Search for the cell housing the specified text and yield its [x, y] center coordinate. 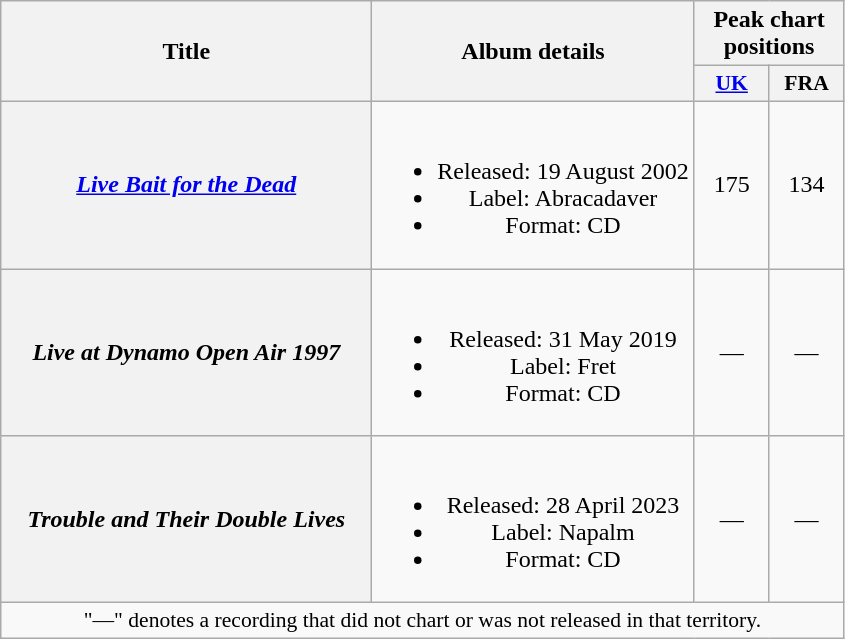
Title [186, 52]
Released: 19 August 2002Label: AbracadaverFormat: CD [533, 184]
Live Bait for the Dead [186, 184]
175 [732, 184]
134 [806, 184]
"—" denotes a recording that did not chart or was not released in that territory. [422, 621]
UK [732, 84]
Released: 28 April 2023Label: NapalmFormat: CD [533, 520]
Live at Dynamo Open Air 1997 [186, 352]
Released: 31 May 2019Label: FretFormat: CD [533, 352]
Trouble and Their Double Lives [186, 520]
Album details [533, 52]
FRA [806, 84]
Peak chart positions [769, 34]
